Output the [x, y] coordinate of the center of the cell containing the given text.  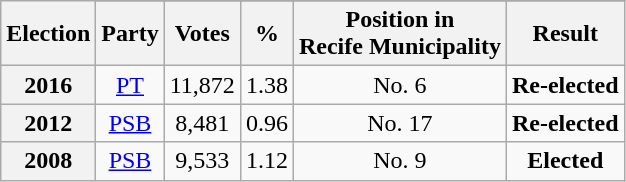
2016 [48, 85]
Votes [202, 34]
2012 [48, 123]
No. 6 [400, 85]
1.38 [266, 85]
2008 [48, 161]
Elected [565, 161]
9,533 [202, 161]
1.12 [266, 161]
Party [130, 34]
PT [130, 85]
Result [565, 34]
0.96 [266, 123]
% [266, 34]
No. 17 [400, 123]
No. 9 [400, 161]
8,481 [202, 123]
Position in Recife Municipality [400, 34]
11,872 [202, 85]
Election [48, 34]
